Determine the [X, Y] coordinate at the center of the cell enclosing the given text.  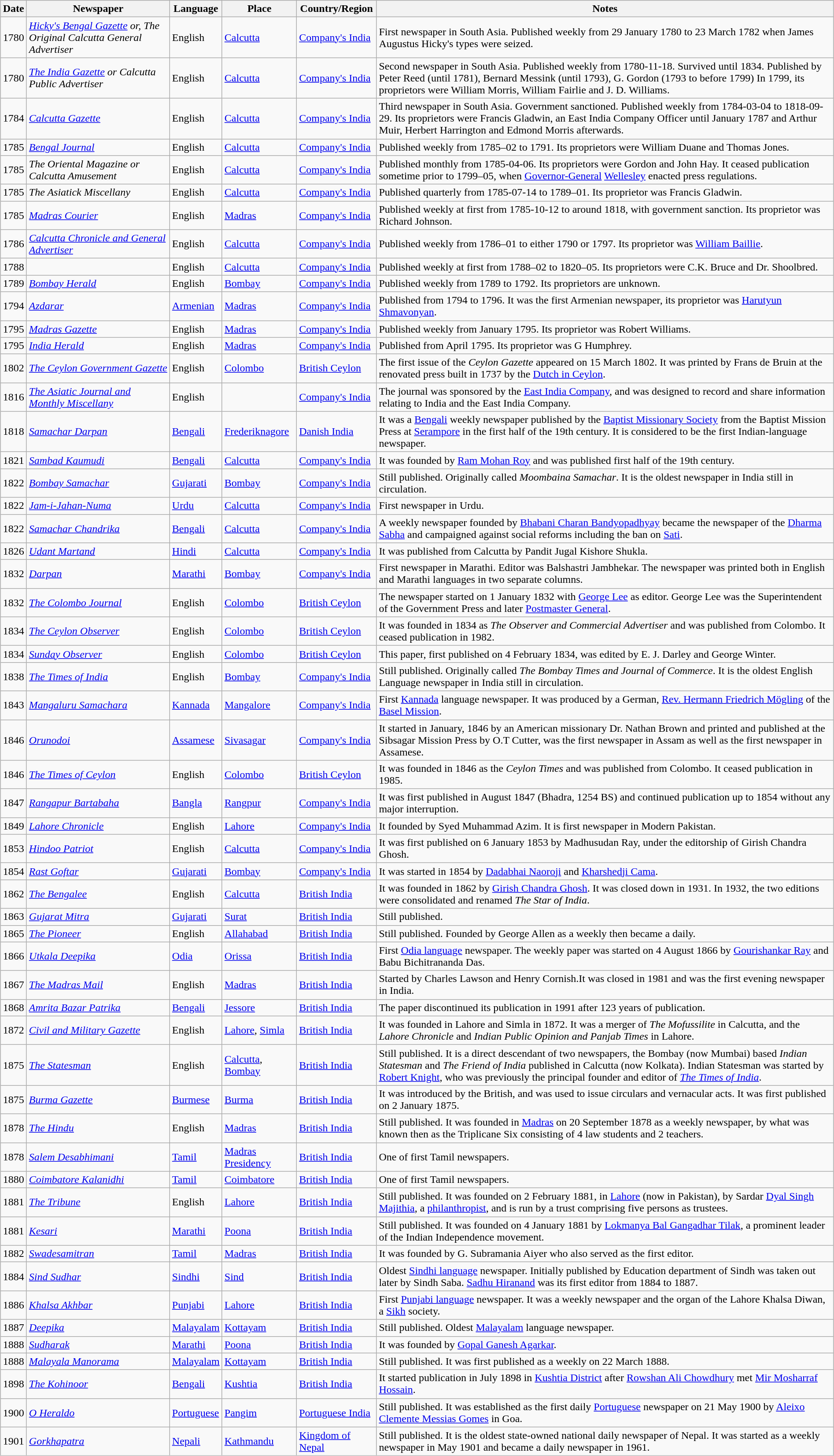
1901 [13, 1441]
The Asiatick Miscellany [98, 193]
1862 [13, 894]
The Oriental Magazine or Calcutta Amusement [98, 170]
Hindoo Patriot [98, 848]
Utkala Deepika [98, 956]
Calcutta Gazette [98, 119]
Jessore [259, 1008]
This paper, first published on 4 February 1834, was edited by E. J. Darley and George Winter. [605, 654]
Newspaper [98, 9]
Samachar Darpan [98, 432]
Surat [259, 917]
Language [196, 9]
Kannada [196, 705]
Pangim [259, 1412]
The Madras Mail [98, 985]
The Times of Ceylon [98, 774]
The Asiatic Journal and Monthly Miscellany [98, 397]
Kesari [98, 1231]
Orissa [259, 956]
Still published. It was founded on 4 January 1881 by Lokmanya Bal Gangadhar Tilak, a prominent leader of the Indian Independence movement. [605, 1231]
Lahore Chronicle [98, 826]
Burmese [196, 1100]
1868 [13, 1008]
Deepika [98, 1328]
Gorkhapatra [98, 1441]
Urdu [196, 506]
Published from 1794 to 1796. It was the first Armenian newspaper, its proprietor was Harutyun Shmavonyan. [605, 306]
Rangpur [259, 804]
Place [259, 9]
Sivasagar [259, 740]
1786 [13, 244]
Sind [259, 1277]
Frederiknagore [259, 432]
Still published. Oldest Malayalam language newspaper. [605, 1328]
1900 [13, 1412]
1818 [13, 432]
Published weekly from 1785–02 to 1791. Its proprietors were William Duane and Thomas Jones. [605, 147]
Malayala Manorama [98, 1361]
The journal was sponsored by the East India Company, and was designed to record and share information relating to India and the East India Company. [605, 397]
Rast Goftar [98, 871]
Salem Desabhimani [98, 1157]
First Odia language newspaper. The weekly paper was started on 4 August 1866 by Gourishankar Ray and Babu Bichitrananda Das. [605, 956]
It was introduced by the British, and was used to issue circulars and vernacular acts. It was first published on 2 January 1875. [605, 1100]
It founded by Syed Muhammad Azim. It is first newspaper in Modern Pakistan. [605, 826]
Calcutta, Bombay [259, 1065]
First Kannada language newspaper. It was produced by a German, Rev. Hermann Friedrich Mögling of the Basel Mission. [605, 705]
Published weekly at first from 1788–02 to 1820–05. Its proprietors were C.K. Bruce and Dr. Shoolbred. [605, 267]
Mangaluru Samachara [98, 705]
Hindi [196, 551]
Nepali [196, 1441]
Bombay Samachar [98, 483]
Burma Gazette [98, 1100]
First newspaper in Marathi. Editor was Balshastri Jambhekar. The newspaper was printed both in English and Marathi languages in two separate columns. [605, 574]
1882 [13, 1254]
Bengal Journal [98, 147]
Published weekly from January 1795. Its proprietor was Robert Williams. [605, 329]
1838 [13, 677]
1794 [13, 306]
The Tribune [98, 1203]
Armenian [196, 306]
Published weekly from 1786–01 to either 1790 or 1797. Its proprietor was William Baillie. [605, 244]
Darpan [98, 574]
1853 [13, 848]
Khalsa Akhbar [98, 1305]
The Statesman [98, 1065]
Azdarar [98, 306]
1884 [13, 1277]
Odia [196, 956]
Bombay Herald [98, 283]
The Hindu [98, 1128]
Hicky's Bengal Gazette or, The Original Calcutta General Advertiser [98, 37]
It started publication in July 1898 in Kushtia District after Rowshan Ali Chowdhury met Mir Mosharraf Hossain. [605, 1384]
1826 [13, 551]
Assamese [196, 740]
Mangalore [259, 705]
Published quarterly from 1785-07-14 to 1789–01. Its proprietor was Francis Gladwin. [605, 193]
First newspaper in Urdu. [605, 506]
The Pioneer [98, 934]
1863 [13, 917]
It was founded in 1846 as the Ceylon Times and was published from Colombo. It ceased publication in 1985. [605, 774]
Madras Courier [98, 215]
Kushtia [259, 1384]
First Punjabi language newspaper. It was a weekly newspaper and the organ of the Lahore Khalsa Diwan, a Sikh society. [605, 1305]
1843 [13, 705]
Notes [605, 9]
Rangapur Bartabaha [98, 804]
Burma [259, 1100]
Still published. Originally called Moombaina Samachar. It is the oldest newspaper in India still in circulation. [605, 483]
Civil and Military Gazette [98, 1030]
Published weekly at first from 1785-10-12 to around 1818, with government sanction. Its proprietor was Richard Johnson. [605, 215]
1784 [13, 119]
Calcutta Chronicle and General Advertiser [98, 244]
Date [13, 9]
It was founded by Gopal Ganesh Agarkar. [605, 1345]
Portuguese India [336, 1412]
Published weekly from 1789 to 1792. Its proprietors are unknown. [605, 283]
Still published. [605, 917]
Madras Gazette [98, 329]
1816 [13, 397]
Kingdom of Nepal [336, 1441]
1866 [13, 956]
It was started in 1854 by Dadabhai Naoroji and Kharshedji Cama. [605, 871]
Orunodoi [98, 740]
Coimbatore [259, 1180]
Still published. It was first published as a weekly on 22 March 1888. [605, 1361]
Sambad Kaumudi [98, 460]
It was first published on 6 January 1853 by Madhusudan Ray, under the editorship of Girish Chandra Ghosh. [605, 848]
The Ceylon Government Gazette [98, 368]
The paper discontinued its publication in 1991 after 123 years of publication. [605, 1008]
Lahore, Simla [259, 1030]
The India Gazette or Calcutta Public Advertiser [98, 78]
Punjabi [196, 1305]
Published from April 1795. Its proprietor was G Humphrey. [605, 346]
Sunday Observer [98, 654]
1849 [13, 826]
1898 [13, 1384]
Bangla [196, 804]
The Colombo Journal [98, 603]
Gujarat Mitra [98, 917]
Portuguese [196, 1412]
1880 [13, 1180]
It was founded by G. Subramania Aiyer who also served as the first editor. [605, 1254]
It was first published in August 1847 (Bhadra, 1254 BS) and continued publication up to 1854 without any major interruption. [605, 804]
Still published. Founded by George Allen as a weekly then became a daily. [605, 934]
Udant Martand [98, 551]
Kathmandu [259, 1441]
1821 [13, 460]
Still published. It was established as the first daily Portuguese newspaper on 21 May 1900 by Aleixo Clemente Messias Gomes in Goa. [605, 1412]
Sindhi [196, 1277]
O Heraldo [98, 1412]
Started by Charles Lawson and Henry Cornish.It was closed in 1981 and was the first evening newspaper in India. [605, 985]
Danish India [336, 432]
The Times of India [98, 677]
The Ceylon Observer [98, 631]
Samachar Chandrika [98, 529]
Coimbatore Kalanidhi [98, 1180]
1847 [13, 804]
Amrita Bazar Patrika [98, 1008]
The Bengalee [98, 894]
First newspaper in South Asia. Published weekly from 29 January 1780 to 23 March 1782 when James Augustus Hicky's types were seized. [605, 37]
1867 [13, 985]
Sind Sudhar [98, 1277]
It was founded in 1834 as The Observer and Commercial Advertiser and was published from Colombo. It ceased publication in 1982. [605, 631]
Allahabad [259, 934]
1887 [13, 1328]
1886 [13, 1305]
1788 [13, 267]
Sudharak [98, 1345]
Country/Region [336, 9]
Swadesamitran [98, 1254]
1865 [13, 934]
India Herald [98, 346]
1854 [13, 871]
1789 [13, 283]
Jam-i-Jahan-Numa [98, 506]
The Kohinoor [98, 1384]
It was published from Calcutta by Pandit Jugal Kishore Shukla. [605, 551]
Madras Presidency [259, 1157]
It was founded by Ram Mohan Roy and was published first half of the 19th century. [605, 460]
1872 [13, 1030]
1802 [13, 368]
